Return (x, y) of the center of cell containing provided text 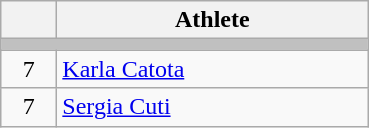
Sergia Cuti (212, 107)
Athlete (212, 20)
Karla Catota (212, 69)
